Detect which cell encompasses the target text, then output its [x, y] center coordinate. 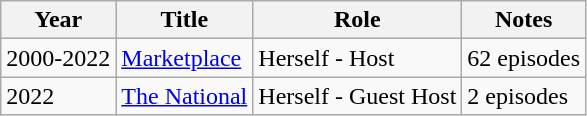
2000-2022 [58, 58]
Title [184, 20]
Herself - Host [358, 58]
2022 [58, 96]
Herself - Guest Host [358, 96]
62 episodes [524, 58]
2 episodes [524, 96]
Year [58, 20]
The National [184, 96]
Marketplace [184, 58]
Role [358, 20]
Notes [524, 20]
